Extract the (x, y) coordinate from the center of the cell holding the provided text.  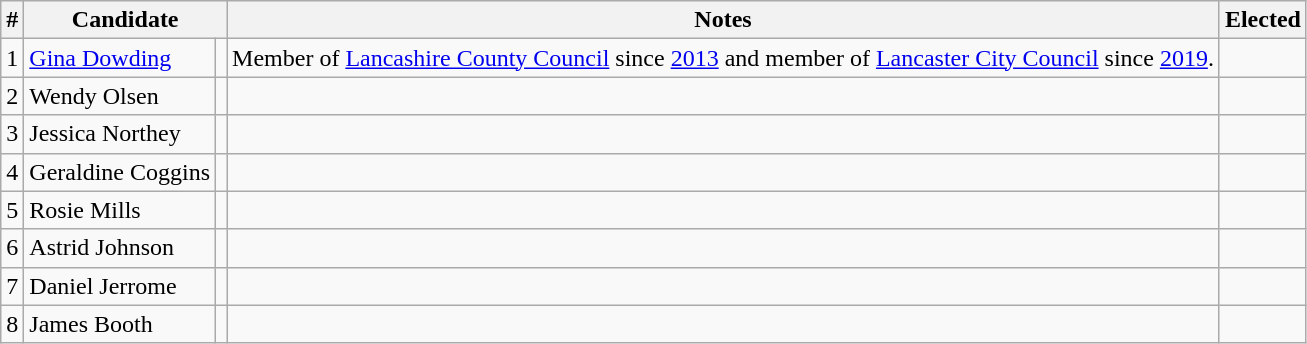
Member of Lancashire County Council since 2013 and member of Lancaster City Council since 2019. (724, 58)
Wendy Olsen (120, 96)
Elected (1262, 20)
Rosie Mills (120, 210)
Daniel Jerrome (120, 286)
5 (12, 210)
4 (12, 172)
James Booth (120, 324)
8 (12, 324)
2 (12, 96)
7 (12, 286)
Notes (724, 20)
Astrid Johnson (120, 248)
Gina Dowding (120, 58)
3 (12, 134)
# (12, 20)
Geraldine Coggins (120, 172)
1 (12, 58)
Jessica Northey (120, 134)
6 (12, 248)
Candidate (126, 20)
